From the cell containing the given text, extract its center point as [x, y] coordinate. 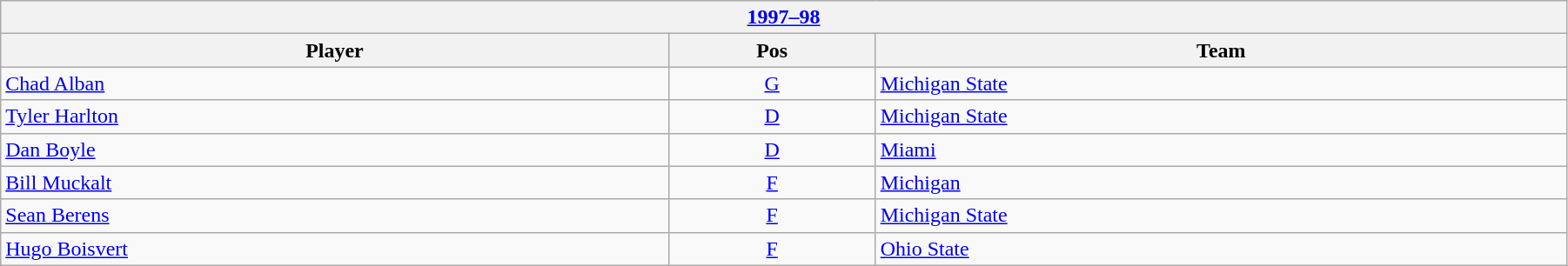
Michigan [1221, 183]
Dan Boyle [334, 150]
Bill Muckalt [334, 183]
1997–98 [784, 17]
G [772, 83]
Player [334, 50]
Chad Alban [334, 83]
Tyler Harlton [334, 116]
Pos [772, 50]
Ohio State [1221, 249]
Miami [1221, 150]
Team [1221, 50]
Hugo Boisvert [334, 249]
Sean Berens [334, 216]
